Extract the [X, Y] coordinate from the center of the cell holding the provided text.  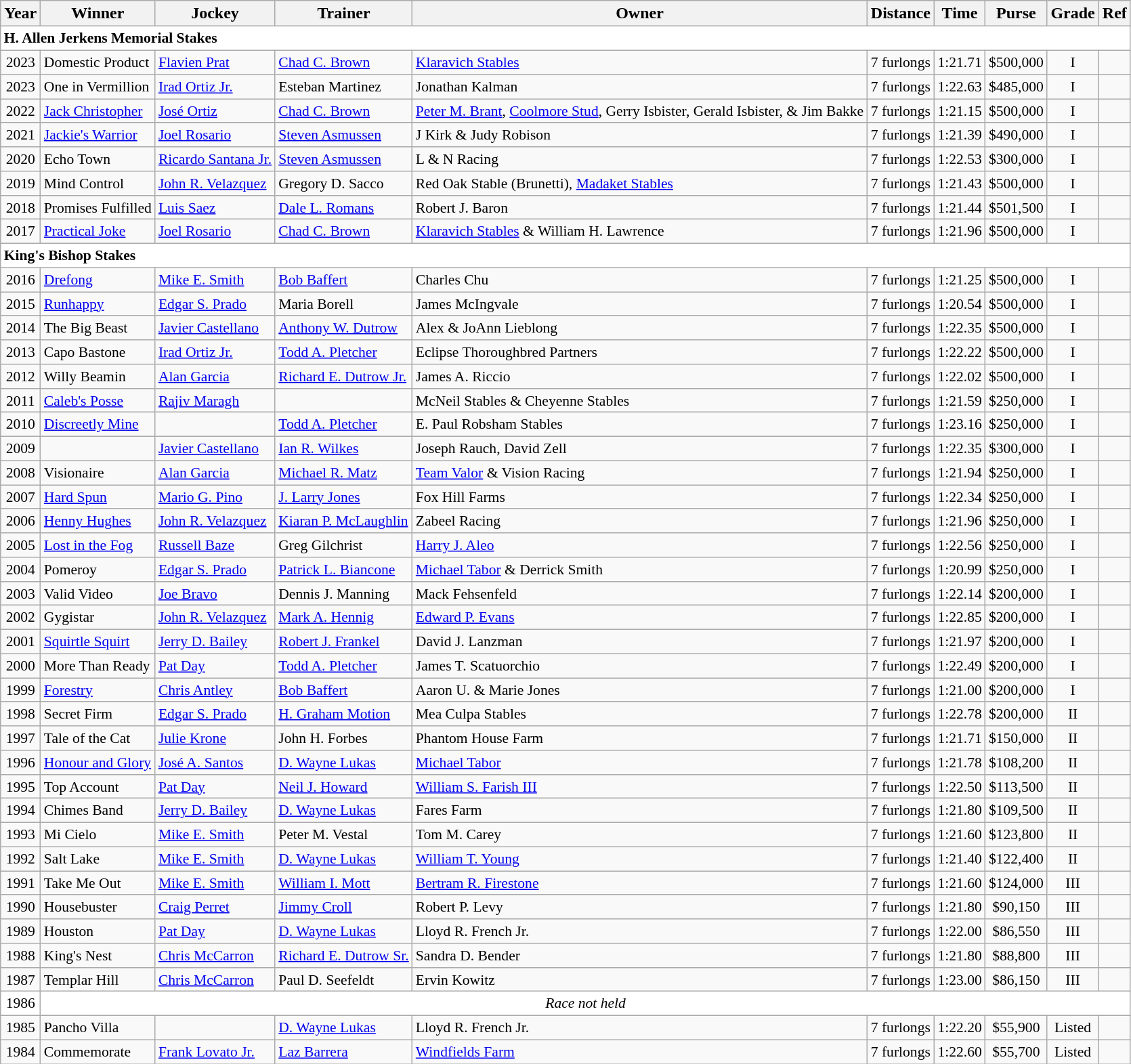
Edward P. Evans [639, 618]
Race not held [586, 1004]
Honour and Glory [98, 763]
$88,800 [1016, 956]
Maria Borell [344, 304]
Mea Culpa Stables [639, 714]
1:20.99 [959, 570]
Squirtle Squirt [98, 641]
2021 [20, 135]
Promises Fulfilled [98, 207]
$109,500 [1016, 811]
Jimmy Croll [344, 907]
Tom M. Carey [639, 834]
Mind Control [98, 184]
H. Graham Motion [344, 714]
2004 [20, 570]
Lost in the Fog [98, 545]
1986 [20, 1004]
William T. Young [639, 859]
Mi Cielo [98, 834]
1:21.00 [959, 690]
1:22.56 [959, 545]
1:22.14 [959, 593]
Winner [98, 14]
1999 [20, 690]
Anthony W. Dutrow [344, 328]
1:21.39 [959, 135]
J Kirk & Judy Robison [639, 135]
Eclipse Thoroughbred Partners [639, 352]
David J. Lanzman [639, 641]
Klaravich Stables [639, 62]
Salt Lake [98, 859]
1991 [20, 883]
Dennis J. Manning [344, 593]
Zabeel Racing [639, 521]
Rajiv Maragh [215, 400]
Aaron U. & Marie Jones [639, 690]
1:21.40 [959, 859]
1993 [20, 834]
Greg Gilchrist [344, 545]
Esteban Martinez [344, 87]
1:22.49 [959, 666]
Echo Town [98, 159]
Houston [98, 931]
$86,150 [1016, 979]
Ricardo Santana Jr. [215, 159]
Ian R. Wilkes [344, 448]
2009 [20, 448]
Housebuster [98, 907]
Joe Bravo [215, 593]
2000 [20, 666]
Jockey [215, 14]
2005 [20, 545]
2014 [20, 328]
1989 [20, 931]
King's Bishop Stakes [566, 255]
William I. Mott [344, 883]
Gregory D. Sacco [344, 184]
Jackie's Warrior [98, 135]
Ervin Kowitz [639, 979]
1:22.34 [959, 497]
1:23.00 [959, 979]
Flavien Prat [215, 62]
Phantom House Farm [639, 738]
1:21.97 [959, 641]
$490,000 [1016, 135]
Robert J. Baron [639, 207]
Harry J. Aleo [639, 545]
Patrick L. Biancone [344, 570]
2007 [20, 497]
2022 [20, 111]
1:22.50 [959, 786]
Fox Hill Farms [639, 497]
$485,000 [1016, 87]
More Than Ready [98, 666]
2016 [20, 280]
James T. Scatuorchio [639, 666]
Bertram R. Firestone [639, 883]
2018 [20, 207]
Windfields Farm [639, 1052]
Take Me Out [98, 883]
2003 [20, 593]
$55,700 [1016, 1052]
Caleb's Posse [98, 400]
2012 [20, 377]
$124,000 [1016, 883]
Discreetly Mine [98, 425]
The Big Beast [98, 328]
1984 [20, 1052]
James McIngvale [639, 304]
Gygistar [98, 618]
1:23.16 [959, 425]
$150,000 [1016, 738]
2011 [20, 400]
Drefong [98, 280]
L & N Racing [639, 159]
John H. Forbes [344, 738]
Sandra D. Bender [639, 956]
1:22.00 [959, 931]
Klaravich Stables & William H. Lawrence [639, 232]
Julie Krone [215, 738]
Mark A. Hennig [344, 618]
James A. Riccio [639, 377]
Domestic Product [98, 62]
1996 [20, 763]
1990 [20, 907]
Laz Barrera [344, 1052]
2002 [20, 618]
Neil J. Howard [344, 786]
Valid Video [98, 593]
2010 [20, 425]
1:21.94 [959, 473]
1:22.22 [959, 352]
Richard E. Dutrow Sr. [344, 956]
Commemorate [98, 1052]
1:22.78 [959, 714]
Alex & JoAnn Lieblong [639, 328]
1997 [20, 738]
Joseph Rauch, David Zell [639, 448]
Pancho Villa [98, 1027]
Paul D. Seefeldt [344, 979]
Tale of the Cat [98, 738]
Top Account [98, 786]
2015 [20, 304]
Russell Baze [215, 545]
1985 [20, 1027]
Distance [901, 14]
Peter M. Vestal [344, 834]
$122,400 [1016, 859]
Chris Antley [215, 690]
$108,200 [1016, 763]
Time [959, 14]
1:21.44 [959, 207]
$90,150 [1016, 907]
2006 [20, 521]
Willy Beamin [98, 377]
Hard Spun [98, 497]
1:20.54 [959, 304]
Peter M. Brant, Coolmore Stud, Gerry Isbister, Gerald Isbister, & Jim Bakke [639, 111]
Michael Tabor & Derrick Smith [639, 570]
Year [20, 14]
1:21.43 [959, 184]
Pomeroy [98, 570]
Jonathan Kalman [639, 87]
$86,550 [1016, 931]
Owner [639, 14]
1:22.85 [959, 618]
Ref [1115, 14]
Henny Hughes [98, 521]
Kiaran P. McLaughlin [344, 521]
1995 [20, 786]
1992 [20, 859]
1:22.02 [959, 377]
Grade [1073, 14]
1987 [20, 979]
1:22.63 [959, 87]
Team Valor & Vision Racing [639, 473]
Robert J. Frankel [344, 641]
Michael Tabor [639, 763]
Red Oak Stable (Brunetti), Madaket Stables [639, 184]
Fares Farm [639, 811]
José Ortiz [215, 111]
Forestry [98, 690]
Craig Perret [215, 907]
Trainer [344, 14]
Jack Christopher [98, 111]
Mack Fehsenfeld [639, 593]
McNeil Stables & Cheyenne Stables [639, 400]
2013 [20, 352]
Dale L. Romans [344, 207]
Runhappy [98, 304]
Luis Saez [215, 207]
$113,500 [1016, 786]
1994 [20, 811]
Mario G. Pino [215, 497]
1998 [20, 714]
$123,800 [1016, 834]
1:22.20 [959, 1027]
1:22.60 [959, 1052]
King's Nest [98, 956]
Capo Bastone [98, 352]
One in Vermillion [98, 87]
Templar Hill [98, 979]
2017 [20, 232]
$55,900 [1016, 1027]
1:21.59 [959, 400]
Michael R. Matz [344, 473]
José A. Santos [215, 763]
2001 [20, 641]
E. Paul Robsham Stables [639, 425]
Visionaire [98, 473]
Practical Joke [98, 232]
1:22.53 [959, 159]
2008 [20, 473]
2020 [20, 159]
Richard E. Dutrow Jr. [344, 377]
1:21.15 [959, 111]
J. Larry Jones [344, 497]
1:21.78 [959, 763]
Secret Firm [98, 714]
William S. Farish III [639, 786]
Robert P. Levy [639, 907]
2019 [20, 184]
1:21.25 [959, 280]
Purse [1016, 14]
Charles Chu [639, 280]
$501,500 [1016, 207]
Frank Lovato Jr. [215, 1052]
1988 [20, 956]
Chimes Band [98, 811]
H. Allen Jerkens Memorial Stakes [566, 39]
